Detect which cell encompasses the target text, then output its [X, Y] center coordinate. 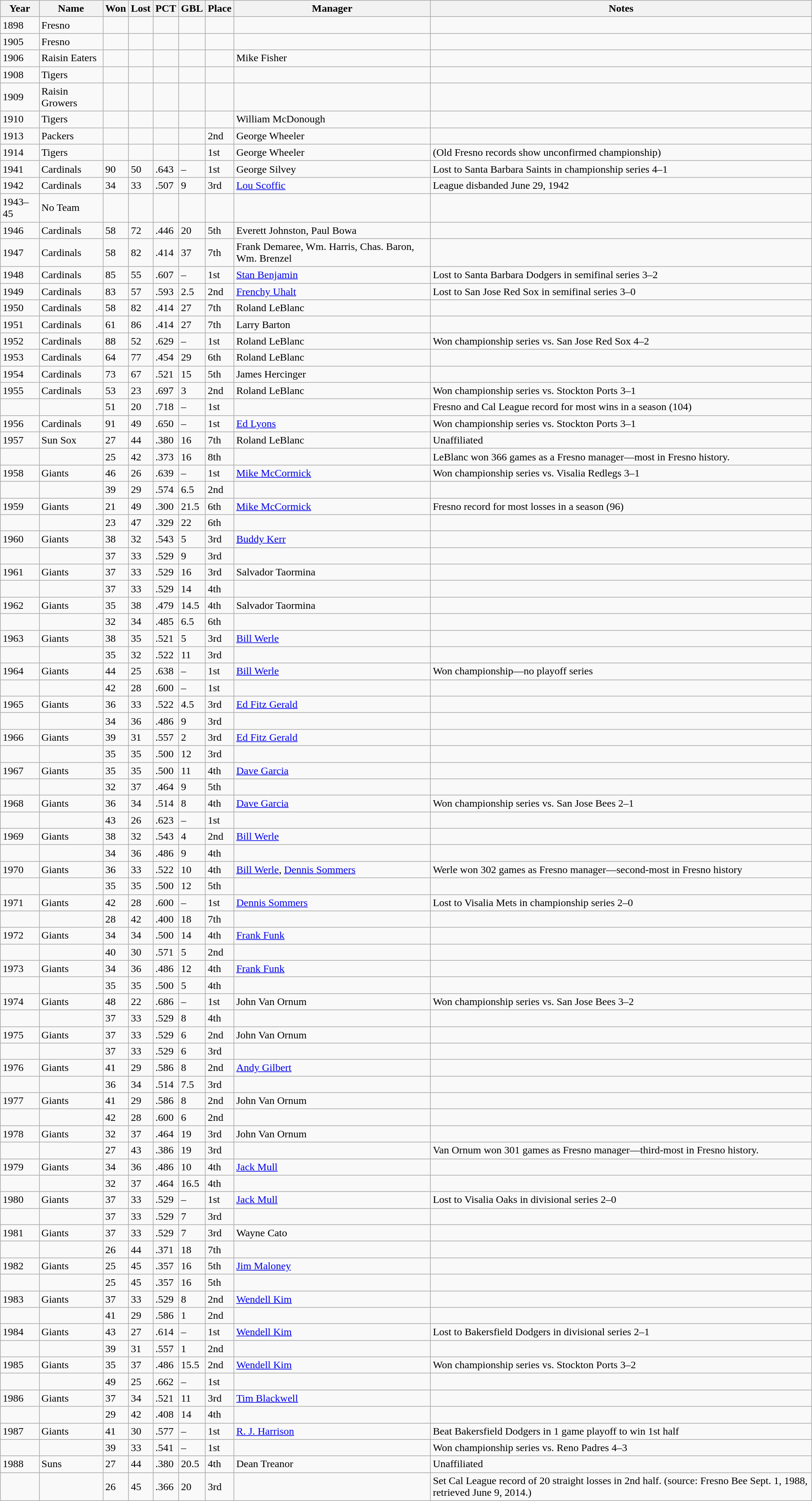
1978 [20, 1134]
Place [219, 9]
64 [115, 358]
Werle won 302 games as Fresno manager—second-most in Fresno history [621, 870]
Lost [141, 9]
Tim Blackwell [332, 1398]
Lost to Santa Barbara Dodgers in semifinal series 3–2 [621, 275]
1960 [20, 539]
1982 [20, 1266]
.300 [166, 506]
51 [115, 407]
1942 [20, 185]
.446 [166, 230]
1905 [20, 42]
1956 [20, 424]
.629 [166, 341]
.718 [166, 407]
2.5 [192, 292]
.408 [166, 1415]
1953 [20, 358]
1943–45 [20, 207]
1898 [20, 25]
Jim Maloney [332, 1266]
1977 [20, 1101]
.373 [166, 457]
.638 [166, 671]
85 [115, 275]
.643 [166, 169]
.662 [166, 1382]
Won championship series vs. Visalia Redlegs 3–1 [621, 473]
46 [115, 473]
.371 [166, 1249]
.639 [166, 473]
Won championship series vs. San Jose Red Sox 4–2 [621, 341]
47 [141, 523]
.507 [166, 185]
14.5 [192, 605]
Suns [71, 1464]
52 [141, 341]
1976 [20, 1068]
1981 [20, 1233]
Sun Sox [71, 440]
1909 [20, 97]
Frank Demaree, Wm. Harris, Chas. Baron, Wm. Brenzel [332, 253]
George Silvey [332, 169]
1951 [20, 325]
1959 [20, 506]
Frenchy Uhalt [332, 292]
21.5 [192, 506]
48 [115, 1002]
Notes [621, 9]
20.5 [192, 1464]
88 [115, 341]
.386 [166, 1150]
Raisin Growers [71, 97]
.454 [166, 358]
Lost to Visalia Oaks in divisional series 2–0 [621, 1200]
90 [115, 169]
1980 [20, 1200]
2 [192, 737]
No Team [71, 207]
61 [115, 325]
1947 [20, 253]
1949 [20, 292]
Larry Barton [332, 325]
67 [141, 374]
Fresno and Cal League record for most wins in a season (104) [621, 407]
Lost to Visalia Mets in championship series 2–0 [621, 903]
Lost to San Jose Red Sox in semifinal series 3–0 [621, 292]
James Hercinger [332, 374]
1969 [20, 837]
.577 [166, 1431]
Van Ornum won 301 games as Fresno manager—third-most in Fresno history. [621, 1150]
Won championship series vs. Stockton Ports 3–2 [621, 1365]
.485 [166, 622]
.329 [166, 523]
1952 [20, 341]
Dennis Sommers [332, 903]
Ed Lyons [332, 424]
1968 [20, 804]
1941 [20, 169]
86 [141, 325]
.650 [166, 424]
1955 [20, 391]
83 [115, 292]
Won championship—no playoff series [621, 671]
55 [141, 275]
1975 [20, 1035]
1910 [20, 119]
1908 [20, 75]
1965 [20, 704]
LeBlanc won 366 games as a Fresno manager—most in Fresno history. [621, 457]
1906 [20, 58]
3 [192, 391]
Bill Werle, Dennis Sommers [332, 870]
1985 [20, 1365]
Wayne Cato [332, 1233]
1958 [20, 473]
Lost to Bakersfield Dodgers in divisional series 2–1 [621, 1332]
1988 [20, 1464]
(Old Fresno records show unconfirmed championship) [621, 152]
1963 [20, 638]
40 [115, 952]
1971 [20, 903]
1948 [20, 275]
1972 [20, 936]
Won [115, 9]
53 [115, 391]
1983 [20, 1299]
Buddy Kerr [332, 539]
Name [71, 9]
.697 [166, 391]
16.5 [192, 1183]
1913 [20, 136]
GBL [192, 9]
1914 [20, 152]
1962 [20, 605]
4.5 [192, 704]
1966 [20, 737]
Won championship series vs. San Jose Bees 3–2 [621, 1002]
Packers [71, 136]
League disbanded June 29, 1942 [621, 185]
7.5 [192, 1084]
1957 [20, 440]
R. J. Harrison [332, 1431]
4 [192, 837]
Won championship series vs. San Jose Bees 2–1 [621, 804]
77 [141, 358]
15 [192, 374]
Manager [332, 9]
57 [141, 292]
73 [115, 374]
.571 [166, 952]
1974 [20, 1002]
Andy Gilbert [332, 1068]
Dean Treanor [332, 1464]
91 [115, 424]
.593 [166, 292]
Mike Fisher [332, 58]
1987 [20, 1431]
1950 [20, 308]
8th [219, 457]
.366 [166, 1487]
Set Cal League record of 20 straight losses in 2nd half. (source: Fresno Bee Sept. 1, 1988, retrieved June 9, 2014.) [621, 1487]
Raisin Eaters [71, 58]
.400 [166, 919]
.614 [166, 1332]
1961 [20, 572]
1964 [20, 671]
Stan Benjamin [332, 275]
Lost to Santa Barbara Saints in championship series 4–1 [621, 169]
Fresno record for most losses in a season (96) [621, 506]
.479 [166, 605]
72 [141, 230]
1986 [20, 1398]
1954 [20, 374]
50 [141, 169]
15.5 [192, 1365]
.541 [166, 1448]
.607 [166, 275]
1979 [20, 1167]
1973 [20, 969]
1970 [20, 870]
Won championship series vs. Reno Padres 4–3 [621, 1448]
William McDonough [332, 119]
1984 [20, 1332]
.623 [166, 820]
21 [115, 506]
Lou Scoffic [332, 185]
1967 [20, 770]
Year [20, 9]
Beat Bakersfield Dodgers in 1 game playoff to win 1st half [621, 1431]
.574 [166, 489]
Everett Johnston, Paul Bowa [332, 230]
1946 [20, 230]
PCT [166, 9]
.686 [166, 1002]
